Capture the cell that displays the provided text and extract its [X, Y] central coordinate. 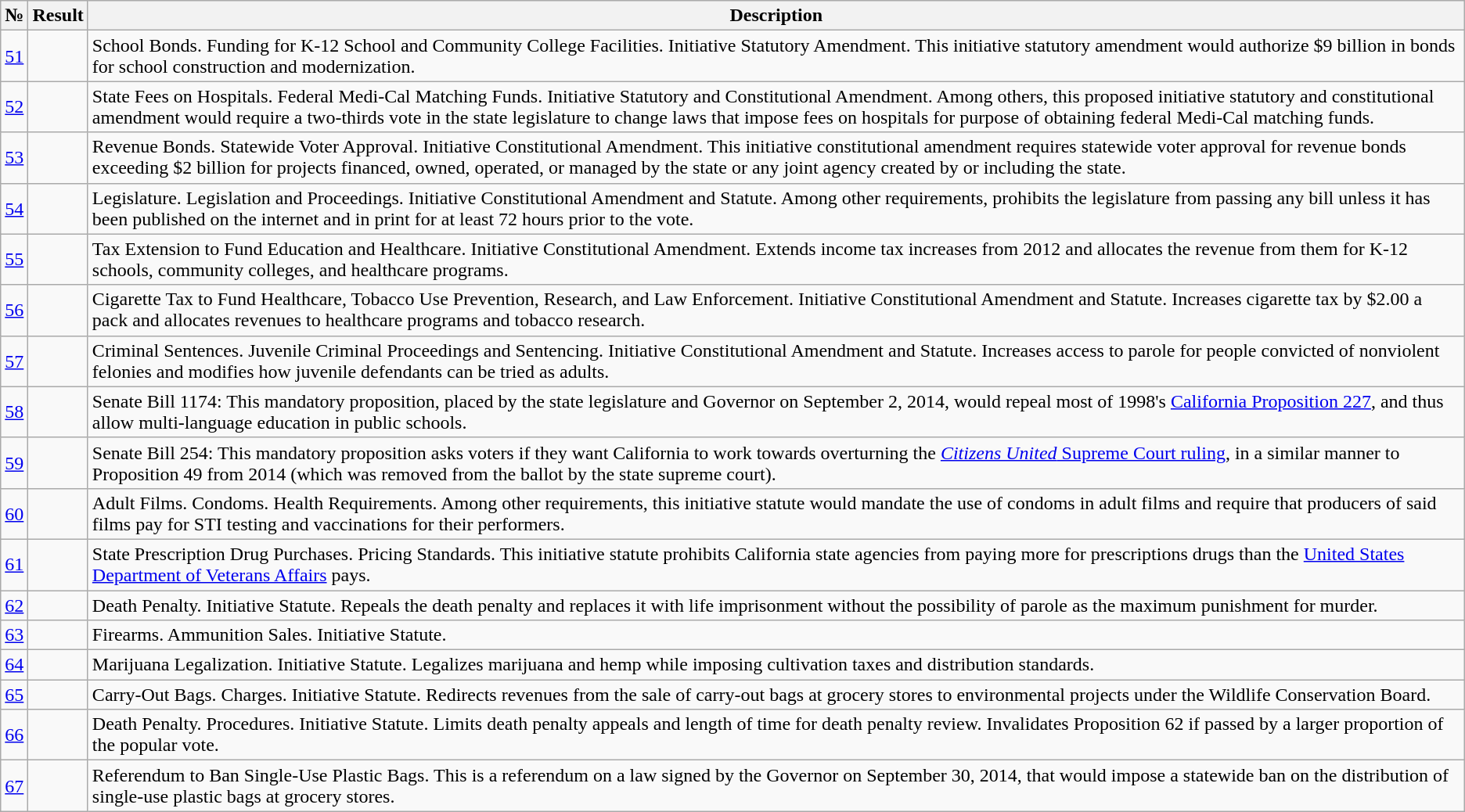
59 [14, 463]
52 [14, 106]
64 [14, 665]
62 [14, 605]
66 [14, 735]
57 [14, 361]
67 [14, 785]
60 [14, 513]
Result [58, 16]
Description [776, 16]
56 [14, 310]
№ [14, 16]
65 [14, 695]
54 [14, 208]
61 [14, 565]
63 [14, 635]
51 [14, 56]
53 [14, 158]
58 [14, 411]
Firearms. Ammunition Sales. Initiative Statute. [776, 635]
Marijuana Legalization. Initiative Statute. Legalizes marijuana and hemp while imposing cultivation taxes and distribution standards. [776, 665]
55 [14, 260]
